Find where the given text appears and provide that cell's center as (x, y) coordinate. 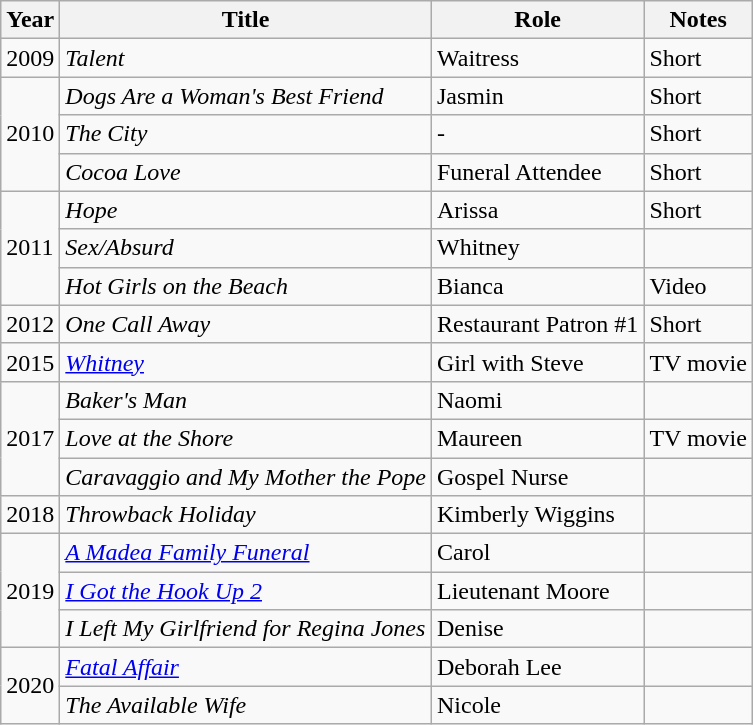
Talent (246, 58)
Waitress (537, 58)
One Call Away (246, 324)
A Madea Family Funeral (246, 553)
Carol (537, 553)
- (537, 134)
Gospel Nurse (537, 477)
I Got the Hook Up 2 (246, 591)
2009 (30, 58)
Funeral Attendee (537, 172)
2010 (30, 134)
Dogs Are a Woman's Best Friend (246, 96)
Baker's Man (246, 400)
Restaurant Patron #1 (537, 324)
Sex/Absurd (246, 248)
2018 (30, 515)
Role (537, 20)
Title (246, 20)
Jasmin (537, 96)
Hot Girls on the Beach (246, 286)
2011 (30, 248)
Cocoa Love (246, 172)
I Left My Girlfriend for Regina Jones (246, 629)
Hope (246, 210)
Arissa (537, 210)
Denise (537, 629)
Fatal Affair (246, 667)
Girl with Steve (537, 362)
Year (30, 20)
The City (246, 134)
Bianca (537, 286)
Throwback Holiday (246, 515)
Kimberly Wiggins (537, 515)
The Available Wife (246, 705)
2012 (30, 324)
Notes (698, 20)
2015 (30, 362)
2020 (30, 686)
Love at the Shore (246, 438)
Lieutenant Moore (537, 591)
2019 (30, 591)
Naomi (537, 400)
Deborah Lee (537, 667)
Video (698, 286)
Nicole (537, 705)
2017 (30, 438)
Maureen (537, 438)
Caravaggio and My Mother the Pope (246, 477)
